Find where the given text appears and provide that cell's center as [x, y] coordinate. 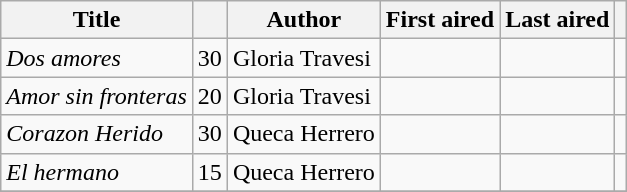
Title [97, 20]
Dos amores [97, 58]
Amor sin fronteras [97, 96]
Last aired [558, 20]
Author [304, 20]
15 [210, 172]
Corazon Herido [97, 134]
El hermano [97, 172]
First aired [440, 20]
20 [210, 96]
